Find where the given text appears and provide that cell's center as [X, Y] coordinate. 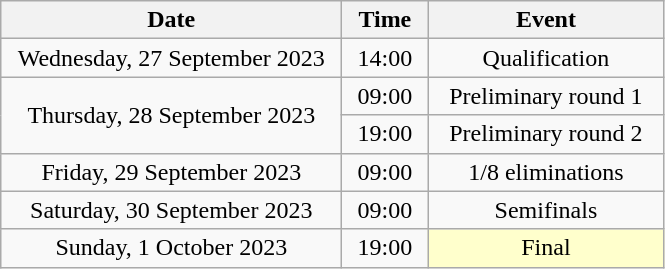
Preliminary round 2 [546, 134]
Saturday, 30 September 2023 [172, 210]
14:00 [385, 58]
Wednesday, 27 September 2023 [172, 58]
Date [172, 20]
Time [385, 20]
Event [546, 20]
1/8 eliminations [546, 172]
Thursday, 28 September 2023 [172, 115]
Sunday, 1 October 2023 [172, 248]
Final [546, 248]
Friday, 29 September 2023 [172, 172]
Semifinals [546, 210]
Qualification [546, 58]
Preliminary round 1 [546, 96]
